Detect which cell encompasses the target text, then output its [x, y] center coordinate. 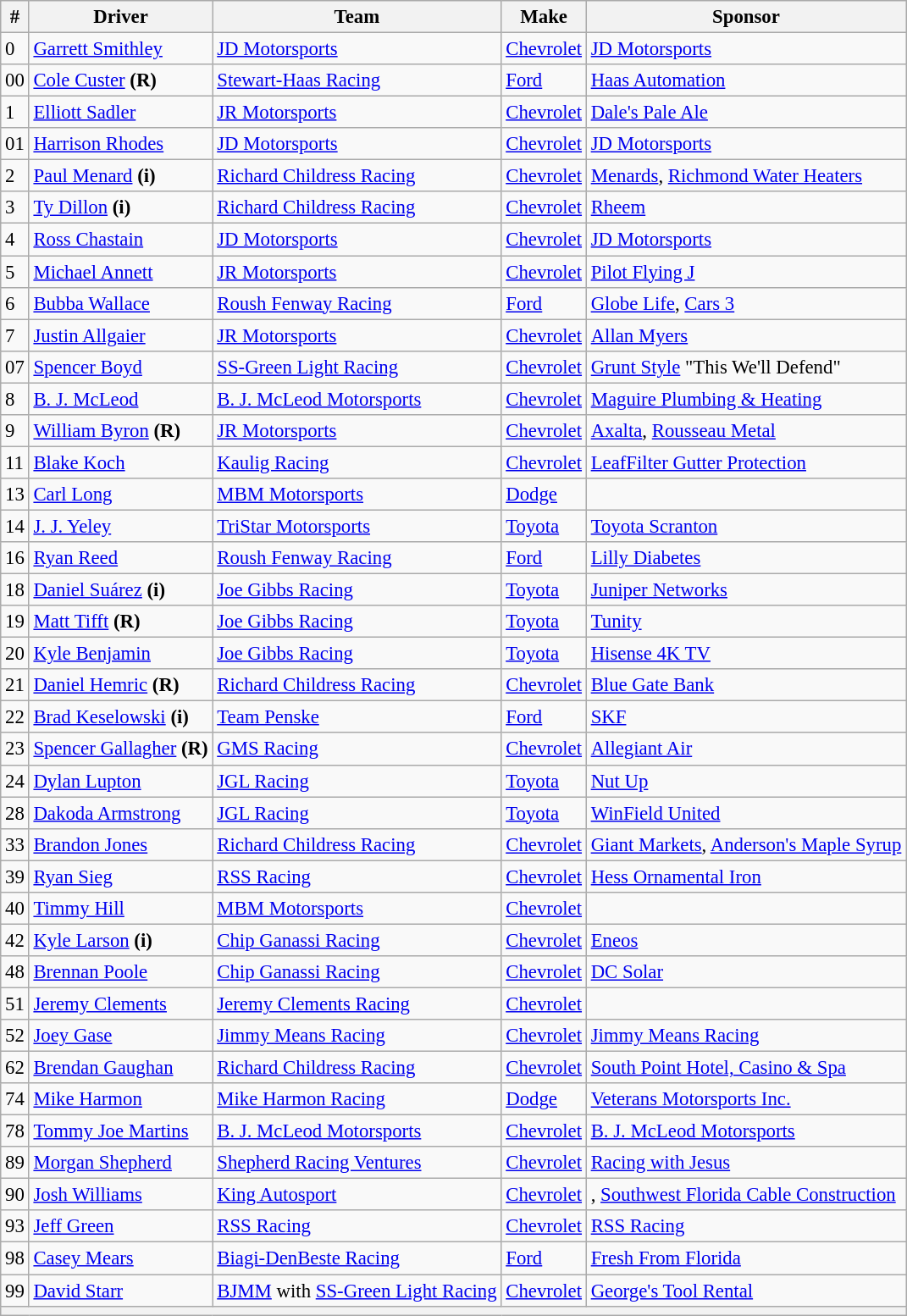
Mike Harmon [120, 1099]
8 [15, 399]
Brandon Jones [120, 844]
LeafFilter Gutter Protection [745, 462]
# [15, 17]
Driver [120, 17]
90 [15, 1195]
Pilot Flying J [745, 272]
Dale's Pale Ale [745, 113]
J. J. Yeley [120, 526]
Hess Ornamental Iron [745, 876]
Jeremy Clements [120, 1004]
South Point Hotel, Casino & Spa [745, 1068]
Allegiant Air [745, 749]
Globe Life, Cars 3 [745, 303]
Lilly Diabetes [745, 558]
Team Penske [357, 717]
9 [15, 431]
Menards, Richmond Water Heaters [745, 176]
, Southwest Florida Cable Construction [745, 1195]
5 [15, 272]
07 [15, 367]
Kyle Benjamin [120, 654]
Rheem [745, 207]
14 [15, 526]
6 [15, 303]
24 [15, 781]
22 [15, 717]
Matt Tifft (R) [120, 622]
21 [15, 685]
0 [15, 49]
Harrison Rhodes [120, 144]
Cole Custer (R) [120, 80]
DC Solar [745, 972]
Morgan Shepherd [120, 1163]
Jeremy Clements Racing [357, 1004]
18 [15, 590]
Dylan Lupton [120, 781]
Mike Harmon Racing [357, 1099]
Dakoda Armstrong [120, 813]
Maguire Plumbing & Heating [745, 399]
52 [15, 1036]
Axalta, Rousseau Metal [745, 431]
Tommy Joe Martins [120, 1131]
Giant Markets, Anderson's Maple Syrup [745, 844]
Paul Menard (i) [120, 176]
01 [15, 144]
Ross Chastain [120, 240]
00 [15, 80]
40 [15, 909]
Racing with Jesus [745, 1163]
62 [15, 1068]
Garrett Smithley [120, 49]
11 [15, 462]
Bubba Wallace [120, 303]
28 [15, 813]
16 [15, 558]
Ryan Sieg [120, 876]
39 [15, 876]
74 [15, 1099]
Brennan Poole [120, 972]
WinField United [745, 813]
Carl Long [120, 495]
7 [15, 335]
Fresh From Florida [745, 1258]
Stewart-Haas Racing [357, 80]
Justin Allgaier [120, 335]
Team [357, 17]
48 [15, 972]
Ty Dillon (i) [120, 207]
Juniper Networks [745, 590]
GMS Racing [357, 749]
Eneos [745, 940]
George's Tool Rental [745, 1291]
Jeff Green [120, 1227]
SKF [745, 717]
Timmy Hill [120, 909]
Biagi-DenBeste Racing [357, 1258]
Haas Automation [745, 80]
19 [15, 622]
Kyle Larson (i) [120, 940]
BJMM with SS-Green Light Racing [357, 1291]
2 [15, 176]
99 [15, 1291]
13 [15, 495]
Daniel Suárez (i) [120, 590]
Casey Mears [120, 1258]
Nut Up [745, 781]
1 [15, 113]
King Autosport [357, 1195]
20 [15, 654]
51 [15, 1004]
23 [15, 749]
Blue Gate Bank [745, 685]
Brendan Gaughan [120, 1068]
TriStar Motorsports [357, 526]
Elliott Sadler [120, 113]
78 [15, 1131]
Ryan Reed [120, 558]
David Starr [120, 1291]
3 [15, 207]
Spencer Boyd [120, 367]
Sponsor [745, 17]
Joey Gase [120, 1036]
Daniel Hemric (R) [120, 685]
Spencer Gallagher (R) [120, 749]
Veterans Motorsports Inc. [745, 1099]
4 [15, 240]
42 [15, 940]
Grunt Style "This We'll Defend" [745, 367]
Tunity [745, 622]
SS-Green Light Racing [357, 367]
Make [544, 17]
Brad Keselowski (i) [120, 717]
Josh Williams [120, 1195]
Shepherd Racing Ventures [357, 1163]
Allan Myers [745, 335]
33 [15, 844]
Kaulig Racing [357, 462]
Michael Annett [120, 272]
Hisense 4K TV [745, 654]
93 [15, 1227]
98 [15, 1258]
Blake Koch [120, 462]
89 [15, 1163]
Toyota Scranton [745, 526]
William Byron (R) [120, 431]
B. J. McLeod [120, 399]
